Locate the cell with the specified text and output its (x, y) center coordinate. 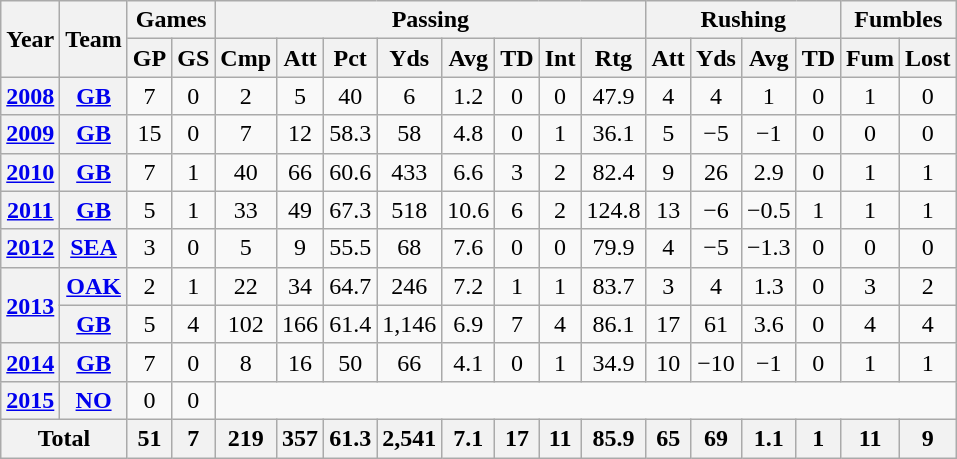
433 (410, 172)
−6 (716, 210)
65 (668, 438)
82.4 (614, 172)
102 (246, 324)
7.6 (468, 248)
OAK (94, 286)
8 (246, 362)
34.9 (614, 362)
69 (716, 438)
1.1 (768, 438)
Team (94, 39)
2013 (30, 305)
357 (300, 438)
GP (149, 58)
2008 (30, 96)
2010 (30, 172)
58.3 (350, 134)
55.5 (350, 248)
246 (410, 286)
67.3 (350, 210)
85.9 (614, 438)
1,146 (410, 324)
51 (149, 438)
6.9 (468, 324)
4.8 (468, 134)
50 (350, 362)
61.4 (350, 324)
2,541 (410, 438)
12 (300, 134)
49 (300, 210)
219 (246, 438)
6.6 (468, 172)
2012 (30, 248)
4.1 (468, 362)
1.3 (768, 286)
518 (410, 210)
7.2 (468, 286)
2.9 (768, 172)
61.3 (350, 438)
2009 (30, 134)
Pct (350, 58)
2014 (30, 362)
10.6 (468, 210)
Int (560, 58)
166 (300, 324)
79.9 (614, 248)
15 (149, 134)
NO (94, 400)
16 (300, 362)
86.1 (614, 324)
64.7 (350, 286)
SEA (94, 248)
−0.5 (768, 210)
60.6 (350, 172)
Year (30, 39)
61 (716, 324)
22 (246, 286)
Total (64, 438)
Fum (870, 58)
Fumbles (898, 20)
Rtg (614, 58)
−1.3 (768, 248)
Rushing (744, 20)
Games (170, 20)
−10 (716, 362)
26 (716, 172)
2011 (30, 210)
34 (300, 286)
3.6 (768, 324)
83.7 (614, 286)
10 (668, 362)
7.1 (468, 438)
124.8 (614, 210)
36.1 (614, 134)
68 (410, 248)
Lost (928, 58)
2015 (30, 400)
GS (194, 58)
13 (668, 210)
1.2 (468, 96)
47.9 (614, 96)
Cmp (246, 58)
Passing (430, 20)
58 (410, 134)
33 (246, 210)
